Output the [X, Y] coordinate of the center of the cell containing the given text.  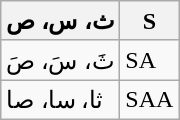
ثا، سا، صا [60, 100]
SA [150, 60]
S [150, 21]
ثَ، سَ، صَ [60, 60]
SAA [150, 100]
ث، س، ص [60, 21]
